Determine the [x, y] coordinate at the center of the cell enclosing the given text.  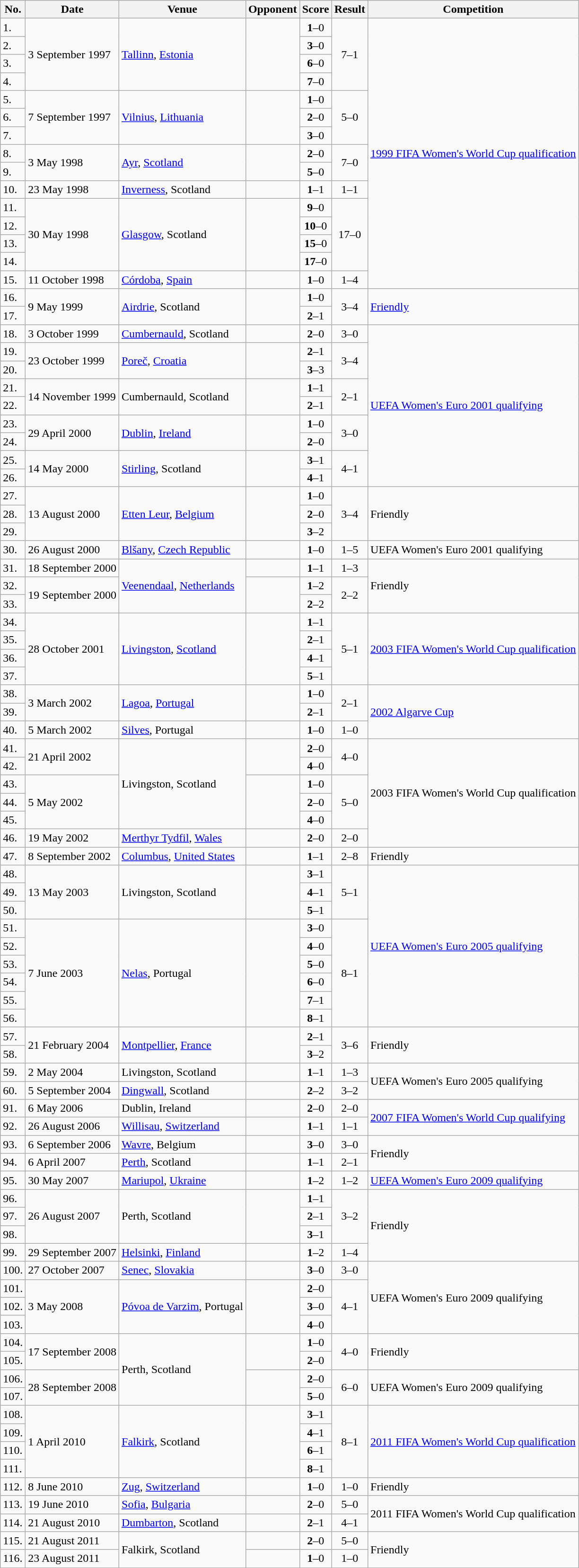
Competition [474, 9]
41. [13, 748]
28 October 2001 [72, 649]
7 September 1997 [72, 117]
101. [13, 1288]
96. [13, 1198]
91. [13, 1108]
3 September 1997 [72, 54]
1999 FIFA Women's World Cup qualification [474, 153]
15. [13, 280]
49. [13, 892]
22. [13, 406]
14. [13, 262]
39. [13, 712]
30. [13, 550]
99. [13, 1252]
8 June 2010 [72, 1487]
Senec, Slovakia [183, 1270]
46. [13, 838]
23. [13, 424]
34. [13, 622]
38. [13, 694]
Venue [183, 9]
23 October 1999 [72, 361]
54. [13, 982]
2. [13, 45]
36. [13, 658]
104. [13, 1342]
112. [13, 1487]
114. [13, 1523]
25. [13, 460]
3–3 [316, 370]
109. [13, 1433]
Columbus, United States [183, 856]
100. [13, 1270]
43. [13, 784]
108. [13, 1415]
5 September 2004 [72, 1090]
2 May 2004 [72, 1072]
44. [13, 802]
Ayr, Scotland [183, 162]
18 September 2000 [72, 568]
48. [13, 874]
60. [13, 1090]
Silves, Portugal [183, 730]
8 September 2002 [72, 856]
Result [350, 9]
2–8 [350, 856]
Sofia, Bulgaria [183, 1505]
17. [13, 316]
Dumbarton, Scotland [183, 1523]
42. [13, 766]
23 August 2011 [72, 1559]
37. [13, 676]
Score [316, 9]
19 May 2002 [72, 838]
102. [13, 1306]
3 May 1998 [72, 162]
1 April 2010 [72, 1442]
19 June 2010 [72, 1505]
115. [13, 1541]
26. [13, 478]
6 April 2007 [72, 1162]
Willisau, Switzerland [183, 1126]
1. [13, 27]
19. [13, 352]
4. [13, 81]
Tallinn, Estonia [183, 54]
3. [13, 63]
9. [13, 171]
113. [13, 1505]
8. [13, 153]
105. [13, 1360]
Opponent [272, 9]
Montpellier, France [183, 1045]
106. [13, 1379]
26 August 2000 [72, 550]
Stirling, Scotland [183, 469]
2007 FIFA Women's World Cup qualifying [474, 1117]
Etten Leur, Belgium [183, 514]
29. [13, 532]
57. [13, 1036]
Córdoba, Spain [183, 280]
28. [13, 514]
93. [13, 1144]
58. [13, 1054]
13 August 2000 [72, 514]
27. [13, 496]
21 August 2010 [72, 1523]
5 March 2002 [72, 730]
9 May 1999 [72, 307]
20. [13, 370]
52. [13, 946]
26 August 2006 [72, 1126]
Merthyr Tydfil, Wales [183, 838]
Blšany, Czech Republic [183, 550]
6 September 2006 [72, 1144]
94. [13, 1162]
Zug, Switzerland [183, 1487]
32. [13, 586]
23 May 1998 [72, 189]
103. [13, 1324]
6–1 [316, 1451]
59. [13, 1072]
Nelas, Portugal [183, 973]
Poreč, Croatia [183, 361]
18. [13, 334]
6. [13, 117]
19 September 2000 [72, 595]
Date [72, 9]
14 May 2000 [72, 469]
24. [13, 442]
45. [13, 820]
26 August 2007 [72, 1216]
21 April 2002 [72, 757]
31. [13, 568]
Póvoa de Varzim, Portugal [183, 1306]
Inverness, Scotland [183, 189]
Veenendaal, Netherlands [183, 586]
111. [13, 1469]
13. [13, 244]
40. [13, 730]
29 April 2000 [72, 433]
11. [13, 207]
53. [13, 964]
Mariupol, Ukraine [183, 1180]
107. [13, 1397]
Wavre, Belgium [183, 1144]
27 October 2007 [72, 1270]
97. [13, 1216]
Helsinki, Finland [183, 1252]
17 September 2008 [72, 1351]
3–6 [350, 1045]
1–5 [350, 550]
30 May 2007 [72, 1180]
116. [13, 1559]
12. [13, 226]
7 June 2003 [72, 973]
2002 Algarve Cup [474, 712]
47. [13, 856]
15–0 [316, 244]
21 August 2011 [72, 1541]
3 October 1999 [72, 334]
7. [13, 135]
Lagoa, Portugal [183, 703]
51. [13, 928]
29 September 2007 [72, 1252]
3 March 2002 [72, 703]
98. [13, 1234]
9–0 [316, 207]
110. [13, 1451]
55. [13, 1000]
Vilnius, Lithuania [183, 117]
6 May 2006 [72, 1108]
35. [13, 640]
14 November 1999 [72, 397]
56. [13, 1018]
3 May 2008 [72, 1306]
16. [13, 298]
95. [13, 1180]
50. [13, 910]
33. [13, 604]
Glasgow, Scotland [183, 234]
21. [13, 388]
92. [13, 1126]
10–0 [316, 226]
13 May 2003 [72, 892]
10. [13, 189]
Airdrie, Scotland [183, 307]
11 October 1998 [72, 280]
Dingwall, Scotland [183, 1090]
21 February 2004 [72, 1045]
28 September 2008 [72, 1388]
5 May 2002 [72, 802]
No. [13, 9]
30 May 1998 [72, 234]
5. [13, 99]
